Extract the [x, y] coordinate from the center of the cell holding the provided text.  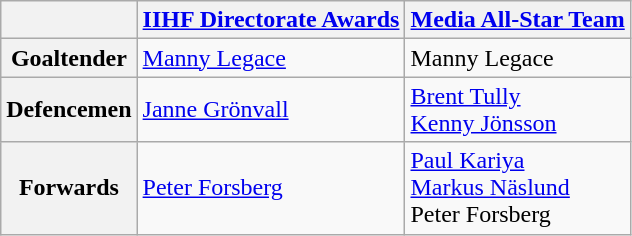
Paul Kariya Markus Näslund Peter Forsberg [518, 188]
Brent Tully Kenny Jönsson [518, 110]
Peter Forsberg [271, 188]
Forwards [69, 188]
Janne Grönvall [271, 110]
Defencemen [69, 110]
Goaltender [69, 58]
IIHF Directorate Awards [271, 20]
Media All-Star Team [518, 20]
